Determine the (X, Y) coordinate at the center of the cell enclosing the given text.  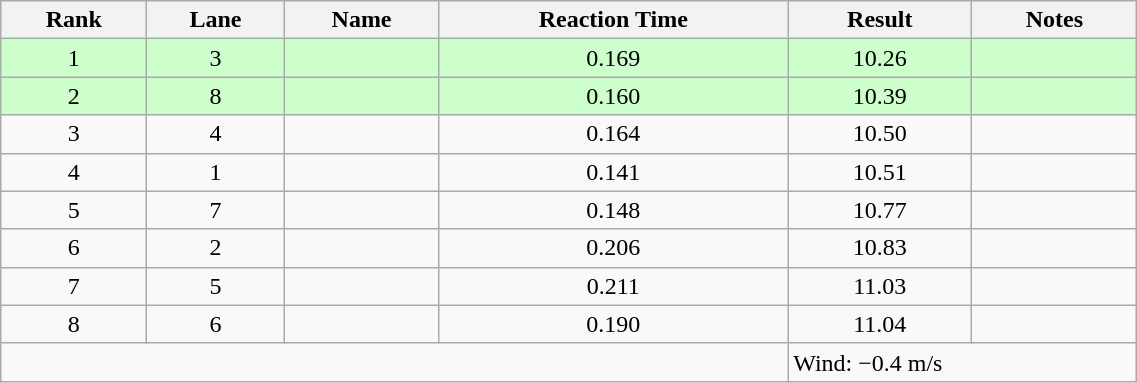
0.211 (614, 286)
10.39 (880, 96)
0.190 (614, 324)
0.141 (614, 172)
0.206 (614, 248)
Wind: −0.4 m/s (962, 362)
Result (880, 20)
0.169 (614, 58)
10.51 (880, 172)
0.164 (614, 134)
0.160 (614, 96)
11.03 (880, 286)
Notes (1054, 20)
0.148 (614, 210)
Lane (216, 20)
Name (362, 20)
10.77 (880, 210)
Rank (74, 20)
Reaction Time (614, 20)
10.50 (880, 134)
11.04 (880, 324)
10.26 (880, 58)
10.83 (880, 248)
